Identify which cell holds the provided text, then report its [x, y] central coordinate. 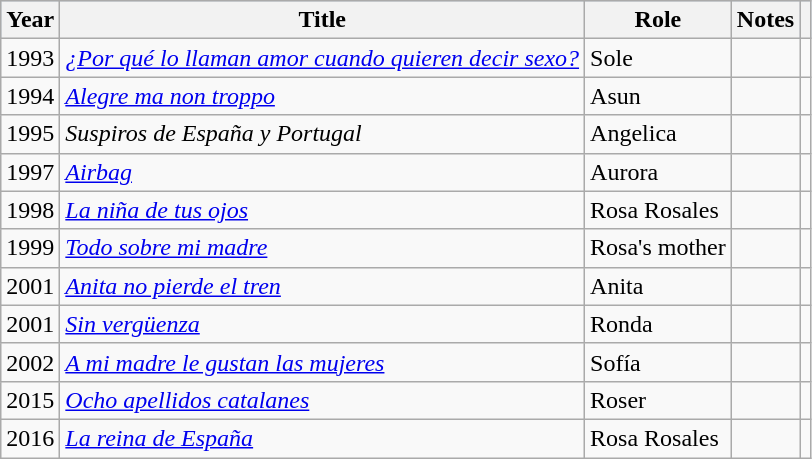
Year [30, 20]
2015 [30, 400]
1998 [30, 210]
Ronda [658, 324]
Title [322, 20]
2002 [30, 362]
Suspiros de España y Portugal [322, 134]
Notes [765, 20]
Rosa's mother [658, 248]
Sofía [658, 362]
Aurora [658, 172]
Anita no pierde el tren [322, 286]
2016 [30, 438]
Angelica [658, 134]
Alegre ma non troppo [322, 96]
Todo sobre mi madre [322, 248]
1994 [30, 96]
1993 [30, 58]
La reina de España [322, 438]
Asun [658, 96]
Role [658, 20]
¿Por qué lo llaman amor cuando quieren decir sexo? [322, 58]
Airbag [322, 172]
1995 [30, 134]
1997 [30, 172]
Sin vergüenza [322, 324]
Roser [658, 400]
A mi madre le gustan las mujeres [322, 362]
Sole [658, 58]
1999 [30, 248]
Ocho apellidos catalanes [322, 400]
Anita [658, 286]
La niña de tus ojos [322, 210]
